Output the (X, Y) coordinate of the center of the cell containing the given text.  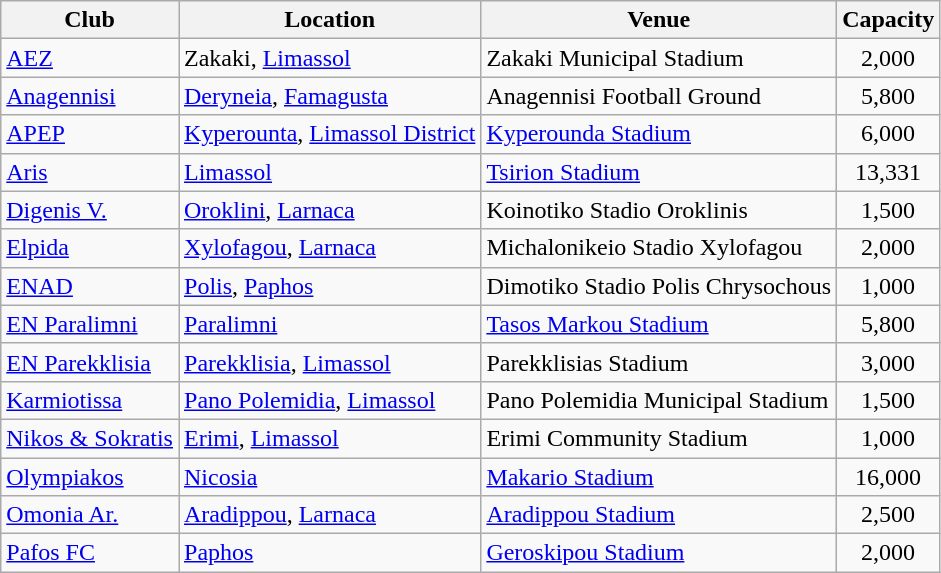
Geroskipou Stadium (659, 553)
Limassol (329, 172)
Tsirion Stadium (659, 172)
Club (90, 20)
Zakaki Municipal Stadium (659, 58)
Olympiakos (90, 477)
Paphos (329, 553)
Kyperounta, Limassol District (329, 134)
Parekklisias Stadium (659, 362)
Dimotiko Stadio Polis Chrysochous (659, 286)
Anagennisi Football Ground (659, 96)
ENAD (90, 286)
Nikos & Sokratis (90, 438)
EN Paralimni (90, 324)
Koinotiko Stadio Oroklinis (659, 210)
Deryneia, Famagusta (329, 96)
Pano Polemidia, Limassol (329, 400)
Venue (659, 20)
Karmiotissa (90, 400)
6,000 (888, 134)
3,000 (888, 362)
Omonia Ar. (90, 515)
Kyperounda Stadium (659, 134)
Nicosia (329, 477)
Pafos FC (90, 553)
16,000 (888, 477)
Aradippou, Larnaca (329, 515)
Capacity (888, 20)
Zakaki, Limassol (329, 58)
Tasos Markou Stadium (659, 324)
Erimi, Limassol (329, 438)
Parekklisia, Limassol (329, 362)
Aradippou Stadium (659, 515)
AEZ (90, 58)
13,331 (888, 172)
Elpida (90, 248)
Oroklini, Larnaca (329, 210)
Polis, Paphos (329, 286)
Anagennisi (90, 96)
Aris (90, 172)
Paralimni (329, 324)
Michalonikeio Stadio Xylofagou (659, 248)
Location (329, 20)
Digenis V. (90, 210)
APEP (90, 134)
Pano Polemidia Municipal Stadium (659, 400)
Erimi Community Stadium (659, 438)
EN Parekklisia (90, 362)
2,500 (888, 515)
Xylofagou, Larnaca (329, 248)
Makario Stadium (659, 477)
